Find where the given text appears and provide that cell's center as [X, Y] coordinate. 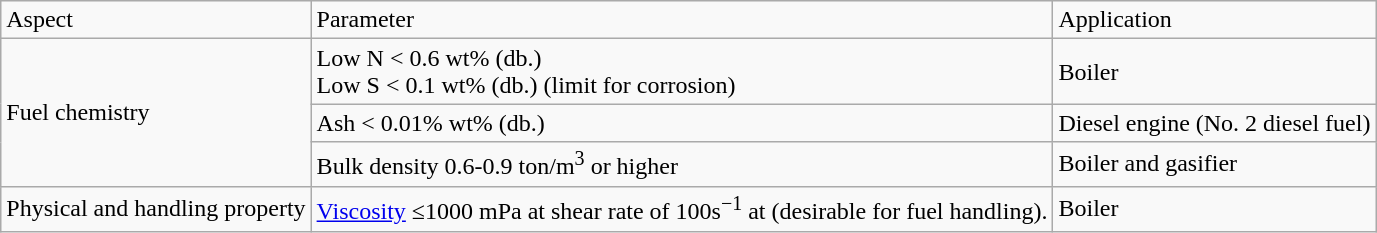
Boiler and gasifier [1214, 164]
Ash < 0.01% wt% (db.) [682, 123]
Bulk density 0.6-0.9 ton/m3 or higher [682, 164]
Parameter [682, 20]
Low N < 0.6 wt% (db.)Low S < 0.1 wt% (db.) (limit for corrosion) [682, 72]
Diesel engine (No. 2 diesel fuel) [1214, 123]
Viscosity ≤1000 mPa at shear rate of 100s−1 at (desirable for fuel handling). [682, 208]
Fuel chemistry [156, 113]
Physical and handling property [156, 208]
Application [1214, 20]
Aspect [156, 20]
